Pinpoint the cell where the given text exists, returning its (x, y) midpoint coordinate. 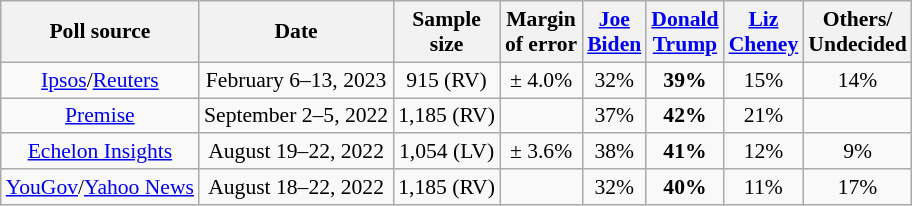
Premise (100, 116)
915 (RV) (446, 80)
Others/Undecided (857, 32)
15% (764, 80)
17% (857, 187)
21% (764, 116)
Samplesize (446, 32)
± 3.6% (541, 152)
DonaldTrump (684, 32)
11% (764, 187)
August 19–22, 2022 (296, 152)
August 18–22, 2022 (296, 187)
37% (614, 116)
YouGov/Yahoo News (100, 187)
41% (684, 152)
40% (684, 187)
JoeBiden (614, 32)
Echelon Insights (100, 152)
39% (684, 80)
Marginof error (541, 32)
± 4.0% (541, 80)
February 6–13, 2023 (296, 80)
Poll source (100, 32)
Date (296, 32)
12% (764, 152)
LizCheney (764, 32)
14% (857, 80)
Ipsos/Reuters (100, 80)
September 2–5, 2022 (296, 116)
42% (684, 116)
9% (857, 152)
38% (614, 152)
1,054 (LV) (446, 152)
